Find where the given text appears and provide that cell's center as [x, y] coordinate. 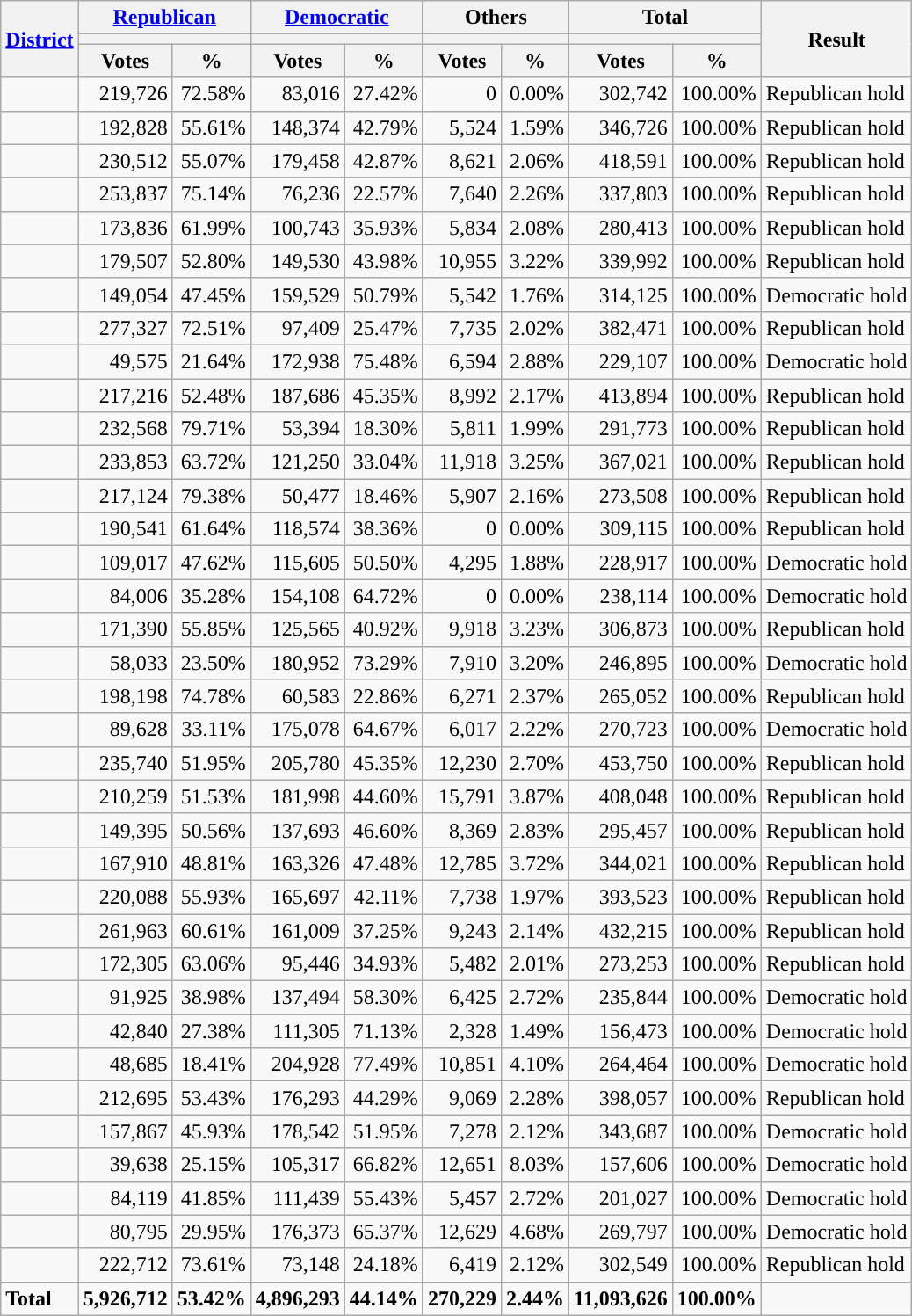
198,198 [125, 696]
178,542 [297, 1131]
12,785 [462, 863]
217,124 [125, 496]
5,482 [462, 964]
367,021 [620, 462]
230,512 [125, 161]
190,541 [125, 529]
52.48% [211, 395]
261,963 [125, 931]
35.28% [211, 596]
346,726 [620, 127]
60.61% [211, 931]
413,894 [620, 395]
60,583 [297, 696]
393,523 [620, 897]
52.80% [211, 261]
10,851 [462, 1065]
453,750 [620, 763]
97,409 [297, 328]
48,685 [125, 1065]
235,844 [620, 998]
27.38% [211, 1031]
75.14% [211, 194]
2.02% [534, 328]
179,458 [297, 161]
159,529 [297, 294]
157,606 [620, 1165]
235,740 [125, 763]
46.60% [383, 830]
187,686 [297, 395]
273,253 [620, 964]
25.47% [383, 328]
83,016 [297, 94]
339,992 [620, 261]
37.25% [383, 931]
15,791 [462, 796]
270,229 [462, 1298]
205,780 [297, 763]
3.23% [534, 629]
7,735 [462, 328]
3.72% [534, 863]
229,107 [620, 361]
2.17% [534, 395]
137,693 [297, 830]
382,471 [620, 328]
291,773 [620, 429]
1.88% [534, 563]
8,992 [462, 395]
148,374 [297, 127]
172,938 [297, 361]
18.46% [383, 496]
2.70% [534, 763]
89,628 [125, 730]
149,530 [297, 261]
63.06% [211, 964]
18.30% [383, 429]
79.71% [211, 429]
73.61% [211, 1265]
29.95% [211, 1232]
Others [496, 18]
1.99% [534, 429]
253,837 [125, 194]
64.67% [383, 730]
180,952 [297, 663]
11,918 [462, 462]
6,017 [462, 730]
4.68% [534, 1232]
212,695 [125, 1098]
44.14% [383, 1298]
111,439 [297, 1198]
73.29% [383, 663]
42.79% [383, 127]
343,687 [620, 1131]
35.93% [383, 228]
42.11% [383, 897]
Democratic [337, 18]
18.41% [211, 1065]
50,477 [297, 496]
27.42% [383, 94]
246,895 [620, 663]
2.88% [534, 361]
2.28% [534, 1098]
1.49% [534, 1031]
63.72% [211, 462]
8.03% [534, 1165]
5,542 [462, 294]
4,295 [462, 563]
55.93% [211, 897]
33.04% [383, 462]
34.93% [383, 964]
1.59% [534, 127]
111,305 [297, 1031]
167,910 [125, 863]
6,594 [462, 361]
12,629 [462, 1232]
2.16% [534, 496]
5,457 [462, 1198]
53.42% [211, 1298]
72.58% [211, 94]
24.18% [383, 1265]
72.51% [211, 328]
2.26% [534, 194]
2.01% [534, 964]
232,568 [125, 429]
302,549 [620, 1265]
84,006 [125, 596]
5,524 [462, 127]
238,114 [620, 596]
4.10% [534, 1065]
149,054 [125, 294]
5,926,712 [125, 1298]
21.64% [211, 361]
22.86% [383, 696]
55.85% [211, 629]
91,925 [125, 998]
270,723 [620, 730]
109,017 [125, 563]
9,243 [462, 931]
3.20% [534, 663]
11,093,626 [620, 1298]
2.14% [534, 931]
9,069 [462, 1098]
38.36% [383, 529]
22.57% [383, 194]
8,369 [462, 830]
219,726 [125, 94]
418,591 [620, 161]
47.48% [383, 863]
3.22% [534, 261]
42.87% [383, 161]
43.98% [383, 261]
181,998 [297, 796]
6,425 [462, 998]
156,473 [620, 1031]
176,373 [297, 1232]
115,605 [297, 563]
306,873 [620, 629]
53,394 [297, 429]
157,867 [125, 1131]
2.44% [534, 1298]
1.76% [534, 294]
79.38% [211, 496]
163,326 [297, 863]
33.11% [211, 730]
337,803 [620, 194]
2.08% [534, 228]
2.22% [534, 730]
48.81% [211, 863]
173,836 [125, 228]
71.13% [383, 1031]
118,574 [297, 529]
277,327 [125, 328]
233,853 [125, 462]
3.87% [534, 796]
228,917 [620, 563]
25.15% [211, 1165]
408,048 [620, 796]
4,896,293 [297, 1298]
3.25% [534, 462]
432,215 [620, 931]
51.53% [211, 796]
55.07% [211, 161]
280,413 [620, 228]
7,738 [462, 897]
201,027 [620, 1198]
77.49% [383, 1065]
73,148 [297, 1265]
100,743 [297, 228]
47.62% [211, 563]
12,230 [462, 763]
7,278 [462, 1131]
39,638 [125, 1165]
295,457 [620, 830]
314,125 [620, 294]
7,640 [462, 194]
5,907 [462, 496]
7,910 [462, 663]
6,419 [462, 1265]
50.79% [383, 294]
80,795 [125, 1232]
179,507 [125, 261]
344,021 [620, 863]
50.56% [211, 830]
45.93% [211, 1131]
55.61% [211, 127]
2.83% [534, 830]
49,575 [125, 361]
58.30% [383, 998]
269,797 [620, 1232]
302,742 [620, 94]
105,317 [297, 1165]
125,565 [297, 629]
44.29% [383, 1098]
137,494 [297, 998]
61.64% [211, 529]
10,955 [462, 261]
75.48% [383, 361]
12,651 [462, 1165]
61.99% [211, 228]
5,811 [462, 429]
District [40, 39]
265,052 [620, 696]
172,305 [125, 964]
9,918 [462, 629]
6,271 [462, 696]
53.43% [211, 1098]
175,078 [297, 730]
50.50% [383, 563]
165,697 [297, 897]
217,216 [125, 395]
2.37% [534, 696]
84,119 [125, 1198]
161,009 [297, 931]
42,840 [125, 1031]
74.78% [211, 696]
5,834 [462, 228]
23.50% [211, 663]
149,395 [125, 830]
2.06% [534, 161]
41.85% [211, 1198]
171,390 [125, 629]
47.45% [211, 294]
1.97% [534, 897]
204,928 [297, 1065]
38.98% [211, 998]
Republican [164, 18]
176,293 [297, 1098]
210,259 [125, 796]
154,108 [297, 596]
76,236 [297, 194]
55.43% [383, 1198]
65.37% [383, 1232]
309,115 [620, 529]
8,621 [462, 161]
2,328 [462, 1031]
398,057 [620, 1098]
44.60% [383, 796]
64.72% [383, 596]
222,712 [125, 1265]
58,033 [125, 663]
273,508 [620, 496]
40.92% [383, 629]
121,250 [297, 462]
95,446 [297, 964]
220,088 [125, 897]
Result [836, 39]
66.82% [383, 1165]
264,464 [620, 1065]
192,828 [125, 127]
